Provide the [x, y] coordinate of the cell's center where the given text is located.  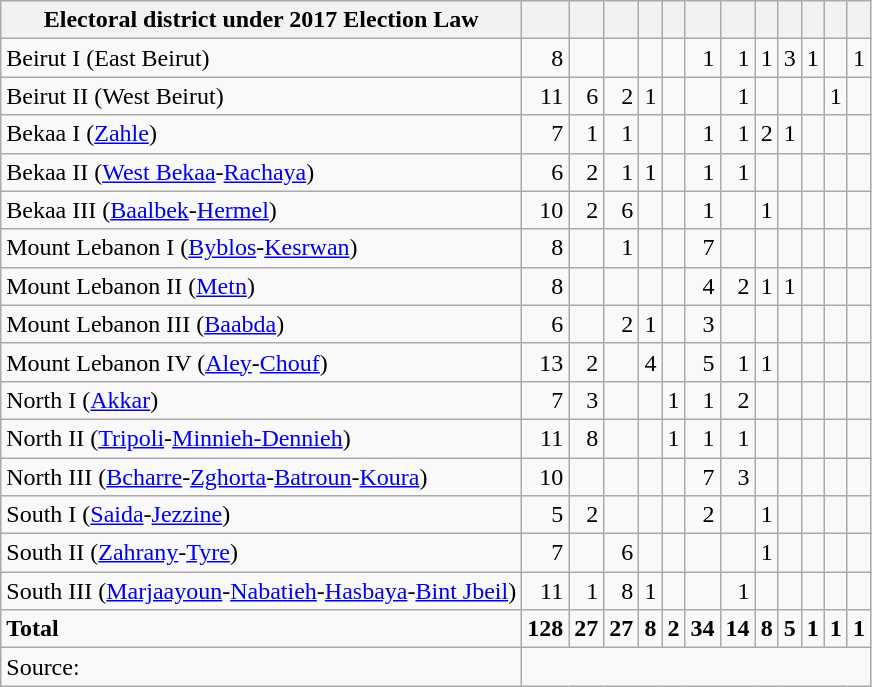
Total [262, 629]
Mount Lebanon II (Metn) [262, 286]
South II (Zahrany-Tyre) [262, 553]
South I (Saida-Jezzine) [262, 515]
North II (Tripoli-Minnieh-Dennieh) [262, 438]
34 [702, 629]
North III (Bcharre-Zghorta-Batroun-Koura) [262, 477]
North I (Akkar) [262, 400]
Electoral district under 2017 Election Law [262, 20]
Mount Lebanon I (Byblos-Kesrwan) [262, 248]
14 [738, 629]
South III (Marjaayoun-Nabatieh-Hasbaya-Bint Jbeil) [262, 591]
Mount Lebanon III (Baabda) [262, 324]
Beirut II (West Beirut) [262, 96]
Source: [262, 667]
Bekaa III (Baalbek-Hermel) [262, 210]
Beirut I (East Beirut) [262, 58]
13 [546, 362]
Mount Lebanon IV (Aley-Chouf) [262, 362]
Bekaa II (West Bekaa-Rachaya) [262, 172]
Bekaa I (Zahle) [262, 134]
128 [546, 629]
